Return the (x, y) coordinate for the center point of the cell that contains the specified text.  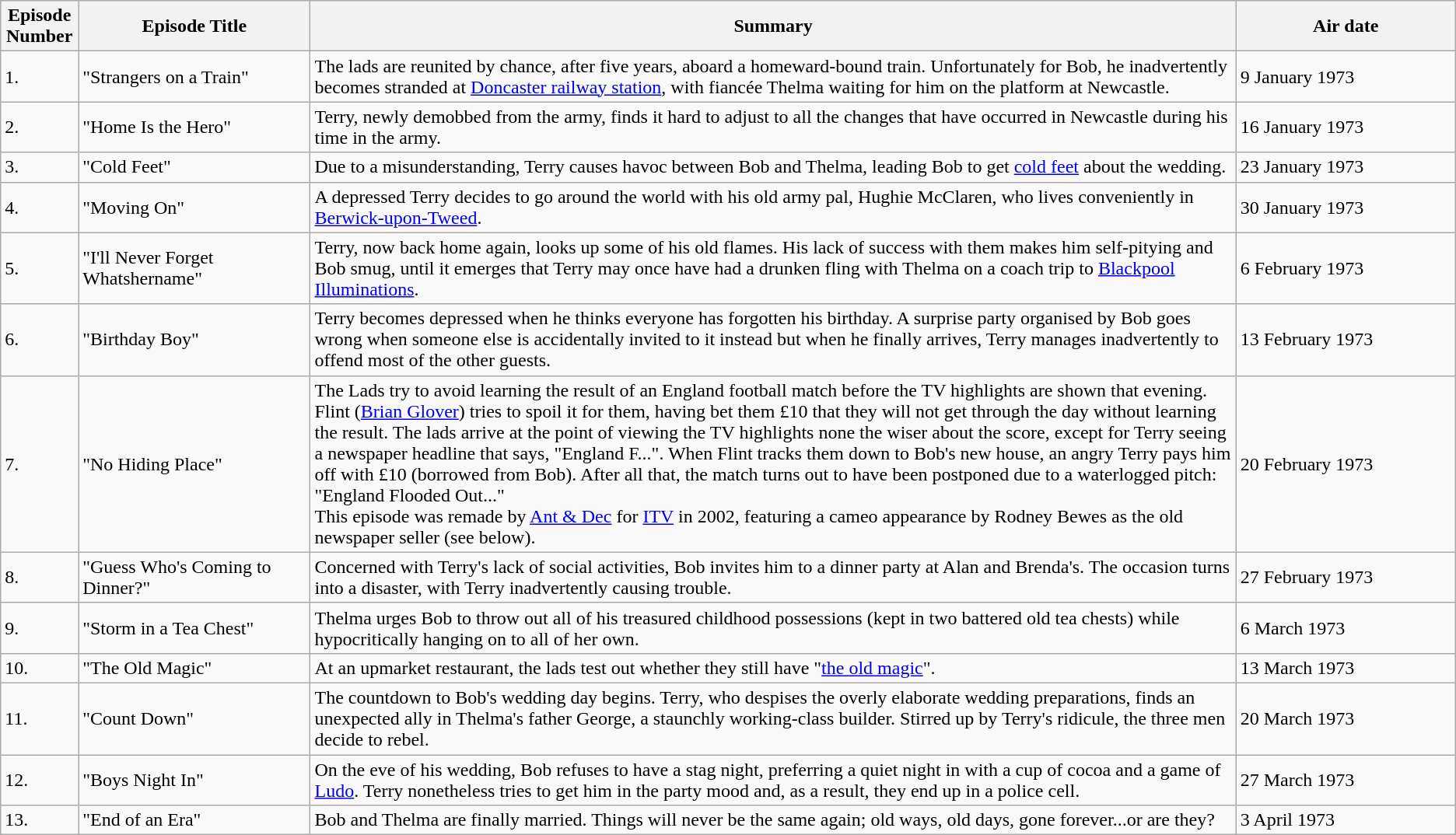
9. (40, 628)
3 April 1973 (1346, 820)
Episode Title (194, 26)
3. (40, 167)
"End of an Era" (194, 820)
5. (40, 268)
Summary (773, 26)
Terry, newly demobbed from the army, finds it hard to adjust to all the changes that have occurred in Newcastle during his time in the army. (773, 128)
"I'll Never Forget Whatshername" (194, 268)
"Birthday Boy" (194, 340)
"Home Is the Hero" (194, 128)
16 January 1973 (1346, 128)
30 January 1973 (1346, 207)
8. (40, 577)
Bob and Thelma are finally married. Things will never be the same again; old ways, old days, gone forever...or are they? (773, 820)
"Strangers on a Train" (194, 76)
6 March 1973 (1346, 628)
"Guess Who's Coming to Dinner?" (194, 577)
27 February 1973 (1346, 577)
"The Old Magic" (194, 668)
6. (40, 340)
11. (40, 718)
13 February 1973 (1346, 340)
"Storm in a Tea Chest" (194, 628)
10. (40, 668)
6 February 1973 (1346, 268)
4. (40, 207)
1. (40, 76)
Air date (1346, 26)
Due to a misunderstanding, Terry causes havoc between Bob and Thelma, leading Bob to get cold feet about the wedding. (773, 167)
At an upmarket restaurant, the lads test out whether they still have "the old magic". (773, 668)
20 February 1973 (1346, 463)
27 March 1973 (1346, 779)
"Boys Night In" (194, 779)
12. (40, 779)
"Count Down" (194, 718)
A depressed Terry decides to go around the world with his old army pal, Hughie McClaren, who lives conveniently in Berwick-upon-Tweed. (773, 207)
20 March 1973 (1346, 718)
23 January 1973 (1346, 167)
2. (40, 128)
13. (40, 820)
9 January 1973 (1346, 76)
13 March 1973 (1346, 668)
"Moving On" (194, 207)
Episode Number (40, 26)
7. (40, 463)
"Cold Feet" (194, 167)
"No Hiding Place" (194, 463)
